Return [X, Y] of the center of cell containing provided text 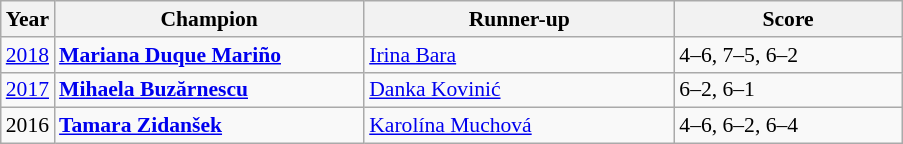
4–6, 7–5, 6–2 [788, 55]
Mihaela Buzărnescu [209, 90]
Tamara Zidanšek [209, 126]
Runner-up [519, 19]
2017 [28, 90]
Irina Bara [519, 55]
Mariana Duque Mariño [209, 55]
Danka Kovinić [519, 90]
Year [28, 19]
2018 [28, 55]
Karolína Muchová [519, 126]
Score [788, 19]
4–6, 6–2, 6–4 [788, 126]
Champion [209, 19]
2016 [28, 126]
6–2, 6–1 [788, 90]
